Return [X, Y] of the center of cell containing provided text 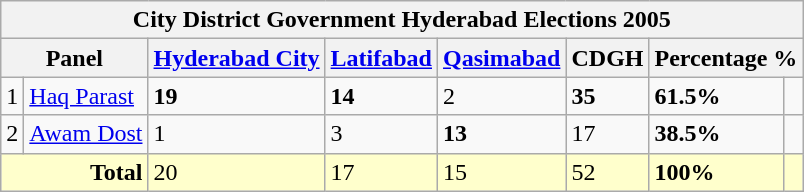
15 [502, 172]
14 [381, 96]
52 [608, 172]
100% [716, 172]
Percentage % [726, 58]
20 [236, 172]
61.5% [716, 96]
3 [381, 134]
CDGH [608, 58]
35 [608, 96]
Total [74, 172]
38.5% [716, 134]
13 [502, 134]
Awam Dost [86, 134]
Panel [74, 58]
19 [236, 96]
City District Government Hyderabad Elections 2005 [402, 20]
Qasimabad [502, 58]
Latifabad [381, 58]
Haq Parast [86, 96]
Hyderabad City [236, 58]
